Search for the cell housing the specified text and yield its [X, Y] center coordinate. 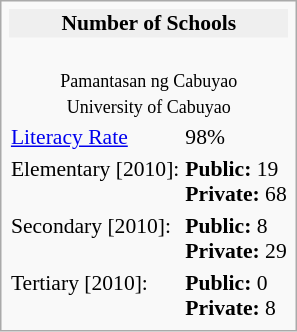
Tertiary [2010]: [94, 295]
98% [236, 137]
Public: 19 Private: 68 [236, 181]
Secondary [2010]: [94, 238]
Number of Schools [148, 23]
Public: 0 Private: 8 [236, 295]
Literacy Rate [94, 137]
Elementary [2010]: [94, 181]
Pamantasan ng CabuyaoUniversity of Cabuyao [148, 80]
Public: 8 Private: 29 [236, 238]
